Pinpoint the cell where the given text exists, returning its (X, Y) midpoint coordinate. 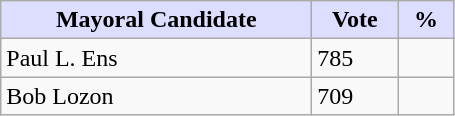
785 (355, 58)
709 (355, 96)
Vote (355, 20)
Mayoral Candidate (156, 20)
% (426, 20)
Bob Lozon (156, 96)
Paul L. Ens (156, 58)
